Determine the [x, y] coordinate at the center of the cell enclosing the given text.  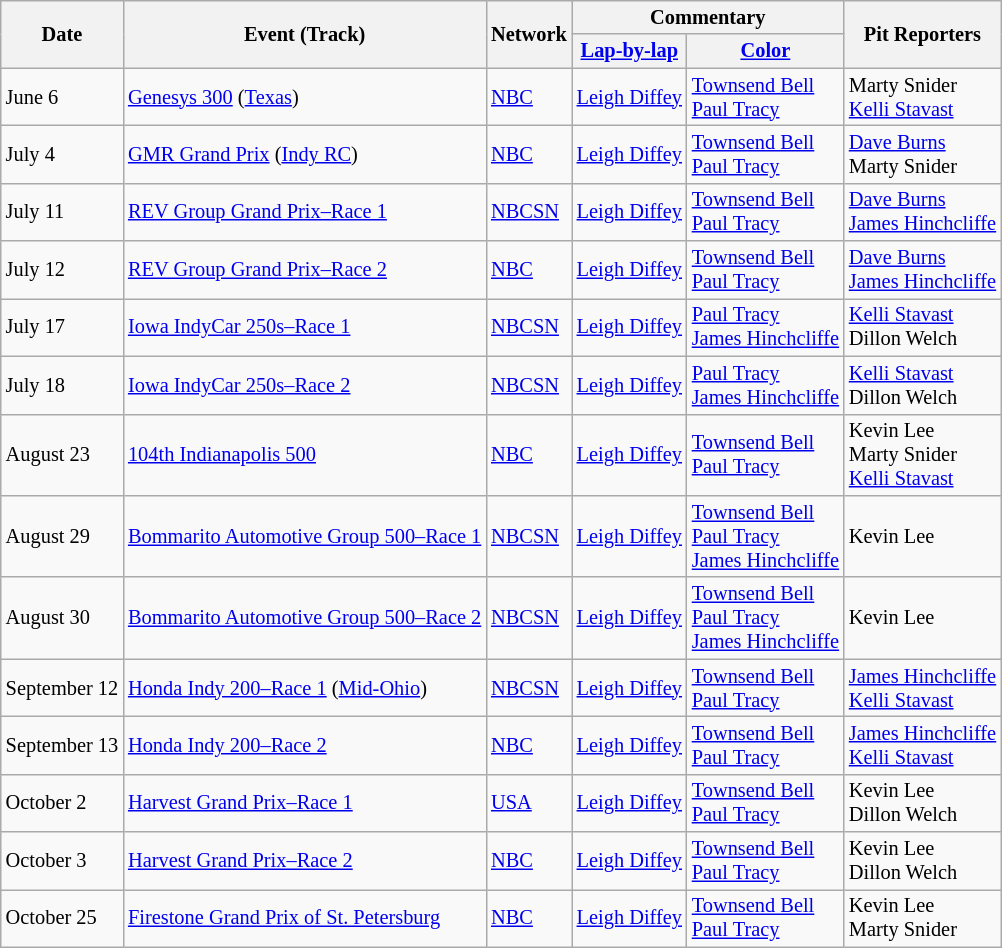
Commentary [708, 17]
Iowa IndyCar 250s–Race 1 [304, 327]
June 6 [62, 97]
Lap-by-lap [630, 51]
October 3 [62, 861]
Firestone Grand Prix of St. Petersburg [304, 918]
Bommarito Automotive Group 500–Race 1 [304, 536]
REV Group Grand Prix–Race 2 [304, 270]
Dave BurnsMarty Snider [922, 154]
Harvest Grand Prix–Race 1 [304, 803]
October 2 [62, 803]
Pit Reporters [922, 34]
USA [529, 803]
August 23 [62, 455]
GMR Grand Prix (Indy RC) [304, 154]
July 11 [62, 212]
Kevin LeeMarty Snider [922, 918]
July 12 [62, 270]
Iowa IndyCar 250s–Race 2 [304, 385]
Kevin LeeMarty SniderKelli Stavast [922, 455]
Honda Indy 200–Race 2 [304, 745]
Genesys 300 (Texas) [304, 97]
REV Group Grand Prix–Race 1 [304, 212]
August 29 [62, 536]
July 18 [62, 385]
July 17 [62, 327]
104th Indianapolis 500 [304, 455]
Event (Track) [304, 34]
October 25 [62, 918]
September 13 [62, 745]
Bommarito Automotive Group 500–Race 2 [304, 618]
August 30 [62, 618]
Marty SniderKelli Stavast [922, 97]
July 4 [62, 154]
September 12 [62, 688]
Date [62, 34]
Honda Indy 200–Race 1 (Mid-Ohio) [304, 688]
Harvest Grand Prix–Race 2 [304, 861]
Network [529, 34]
Color [766, 51]
